Capture the cell that displays the provided text and extract its (X, Y) central coordinate. 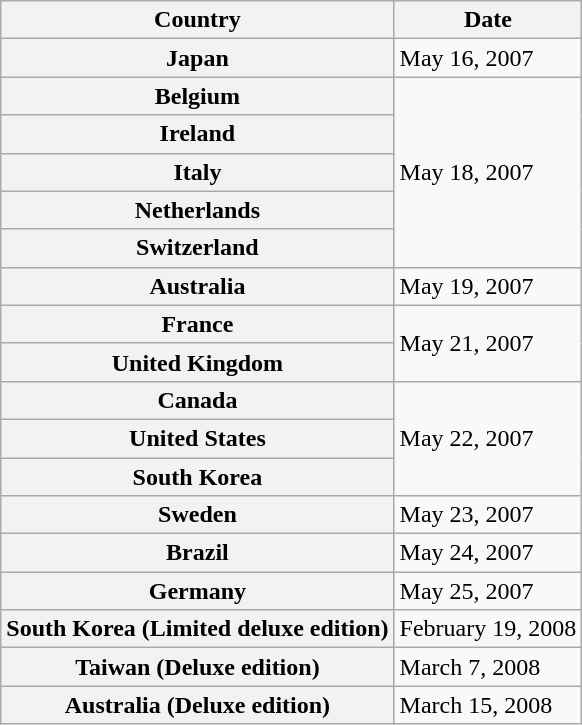
May 21, 2007 (488, 343)
Australia (Deluxe edition) (198, 705)
United States (198, 438)
March 15, 2008 (488, 705)
Germany (198, 591)
France (198, 324)
South Korea (198, 477)
Italy (198, 172)
Canada (198, 400)
Japan (198, 58)
United Kingdom (198, 362)
May 25, 2007 (488, 591)
Brazil (198, 553)
May 19, 2007 (488, 286)
May 22, 2007 (488, 438)
Taiwan (Deluxe edition) (198, 667)
Belgium (198, 96)
May 18, 2007 (488, 172)
May 23, 2007 (488, 515)
Australia (198, 286)
Country (198, 20)
Ireland (198, 134)
May 16, 2007 (488, 58)
Netherlands (198, 210)
May 24, 2007 (488, 553)
Sweden (198, 515)
South Korea (Limited deluxe edition) (198, 629)
February 19, 2008 (488, 629)
Switzerland (198, 248)
March 7, 2008 (488, 667)
Date (488, 20)
